Find where the given text appears and provide that cell's center as (x, y) coordinate. 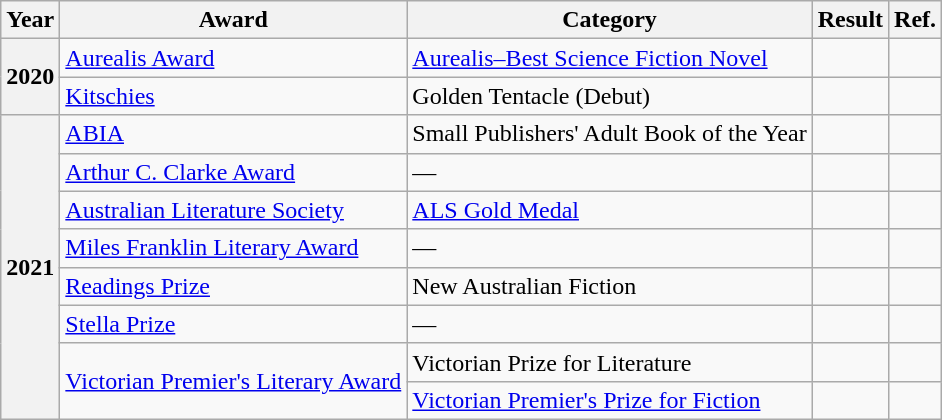
ABIA (234, 134)
Award (234, 20)
ALS Gold Medal (610, 210)
Victorian Premier's Literary Award (234, 381)
Arthur C. Clarke Award (234, 172)
New Australian Fiction (610, 286)
Small Publishers' Adult Book of the Year (610, 134)
Victorian Prize for Literature (610, 362)
Aurealis Award (234, 58)
Stella Prize (234, 324)
Aurealis–Best Science Fiction Novel (610, 58)
Victorian Premier's Prize for Fiction (610, 400)
Readings Prize (234, 286)
Result (850, 20)
Australian Literature Society (234, 210)
2021 (30, 267)
Ref. (916, 20)
Kitschies (234, 96)
Miles Franklin Literary Award (234, 248)
Year (30, 20)
Golden Tentacle (Debut) (610, 96)
Category (610, 20)
2020 (30, 77)
